Provide the (x, y) coordinate of the cell's center where the given text is located.  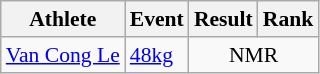
Van Cong Le (63, 55)
NMR (254, 55)
Event (157, 19)
Result (224, 19)
Rank (288, 19)
Athlete (63, 19)
48kg (157, 55)
